Provide the [X, Y] coordinate of the cell's center where the given text is located.  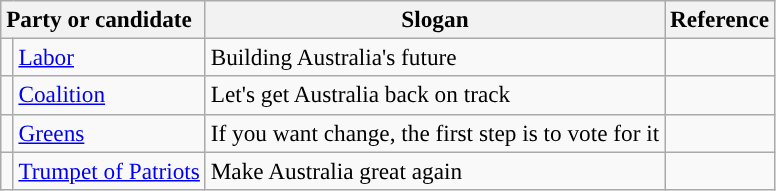
Coalition [109, 95]
Greens [109, 133]
Reference [720, 19]
If you want change, the first step is to vote for it [434, 133]
Building Australia's future [434, 57]
Make Australia great again [434, 170]
Let's get Australia back on track [434, 95]
Party or candidate [104, 19]
Slogan [434, 19]
Trumpet of Patriots [109, 170]
Labor [109, 57]
